Provide the (X, Y) coordinate of the cell's center where the given text is located.  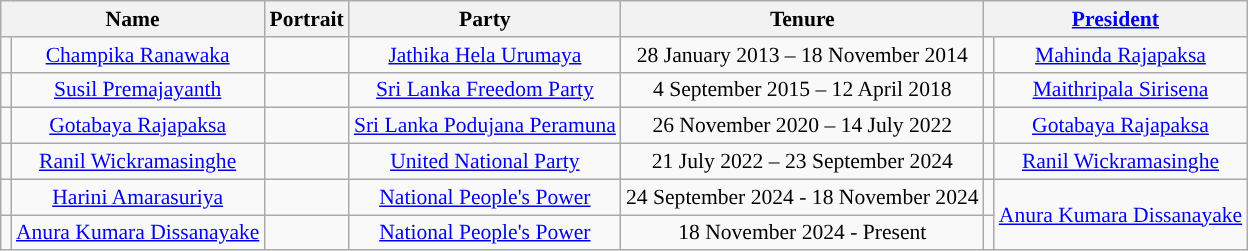
United National Party (485, 162)
24 September 2024 - 18 November 2024 (802, 197)
Mahinda Rajapaksa (1120, 55)
Maithripala Sirisena (1120, 90)
Champika Ranawaka (138, 55)
18 November 2024 - Present (802, 233)
Tenure (802, 19)
President (1116, 19)
28 January 2013 – 18 November 2014 (802, 55)
Harini Amarasuriya (138, 197)
Sri Lanka Podujana Peramuna (485, 126)
Name (133, 19)
Susil Premajayanth (138, 90)
26 November 2020 – 14 July 2022 (802, 126)
4 September 2015 – 12 April 2018 (802, 90)
Party (485, 19)
Portrait (306, 19)
Jathika Hela Urumaya (485, 55)
Sri Lanka Freedom Party (485, 90)
21 July 2022 – 23 September 2024 (802, 162)
